Extract the [X, Y] coordinate from the center of the cell holding the provided text.  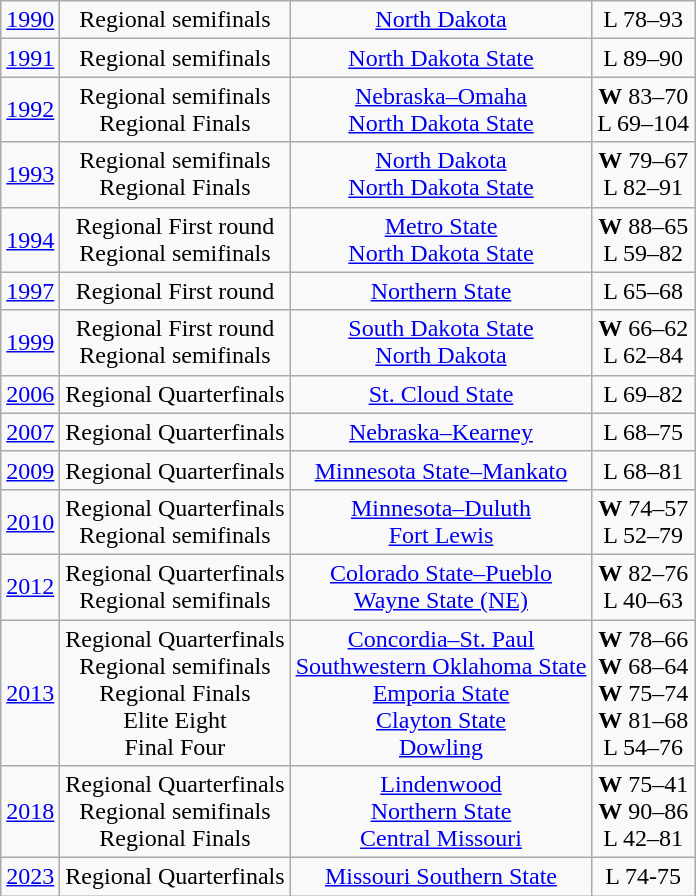
W 83–70L 69–104 [644, 110]
W 79–67L 82–91 [644, 174]
Regional QuarterfinalsRegional semifinalsRegional Finals [175, 812]
Northern State [441, 291]
Minnesota State–Mankato [441, 470]
North Dakota State [441, 58]
L 78–93 [644, 20]
North DakotaNorth Dakota State [441, 174]
Colorado State–PuebloWayne State (NE) [441, 586]
North Dakota [441, 20]
Metro StateNorth Dakota State [441, 240]
W 66–62L 62–84 [644, 342]
W 74–57L 52–79 [644, 522]
Concordia–St. PaulSouthwestern Oklahoma StateEmporia StateClayton StateDowling [441, 693]
W 88–65L 59–82 [644, 240]
L 65–68 [644, 291]
1994 [30, 240]
1997 [30, 291]
W 75–41W 90–86L 42–81 [644, 812]
L 69–82 [644, 394]
1999 [30, 342]
L 89–90 [644, 58]
1990 [30, 20]
1992 [30, 110]
2010 [30, 522]
1991 [30, 58]
2007 [30, 432]
L 68–75 [644, 432]
St. Cloud State [441, 394]
Nebraska–Kearney [441, 432]
2006 [30, 394]
W 78–66W 68–64W 75–74W 81–68L 54–76 [644, 693]
Nebraska–OmahaNorth Dakota State [441, 110]
W 82–76L 40–63 [644, 586]
L 74-75 [644, 877]
1993 [30, 174]
Minnesota–DuluthFort Lewis [441, 522]
Regional QuarterfinalsRegional semifinalsRegional FinalsElite EightFinal Four [175, 693]
L 68–81 [644, 470]
LindenwoodNorthern StateCentral Missouri [441, 812]
2013 [30, 693]
2018 [30, 812]
Missouri Southern State [441, 877]
2012 [30, 586]
2023 [30, 877]
2009 [30, 470]
Regional First round [175, 291]
South Dakota StateNorth Dakota [441, 342]
